Pinpoint the cell where the given text exists, returning its (X, Y) midpoint coordinate. 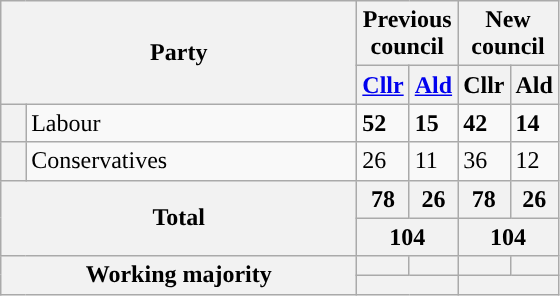
Previous council (408, 34)
12 (534, 161)
52 (383, 123)
11 (433, 161)
36 (484, 161)
14 (534, 123)
Conservatives (192, 161)
Labour (192, 123)
Party (179, 52)
New council (508, 34)
42 (484, 123)
15 (433, 123)
Working majority (179, 275)
Total (179, 218)
